Find where the given text appears and provide that cell's center as (x, y) coordinate. 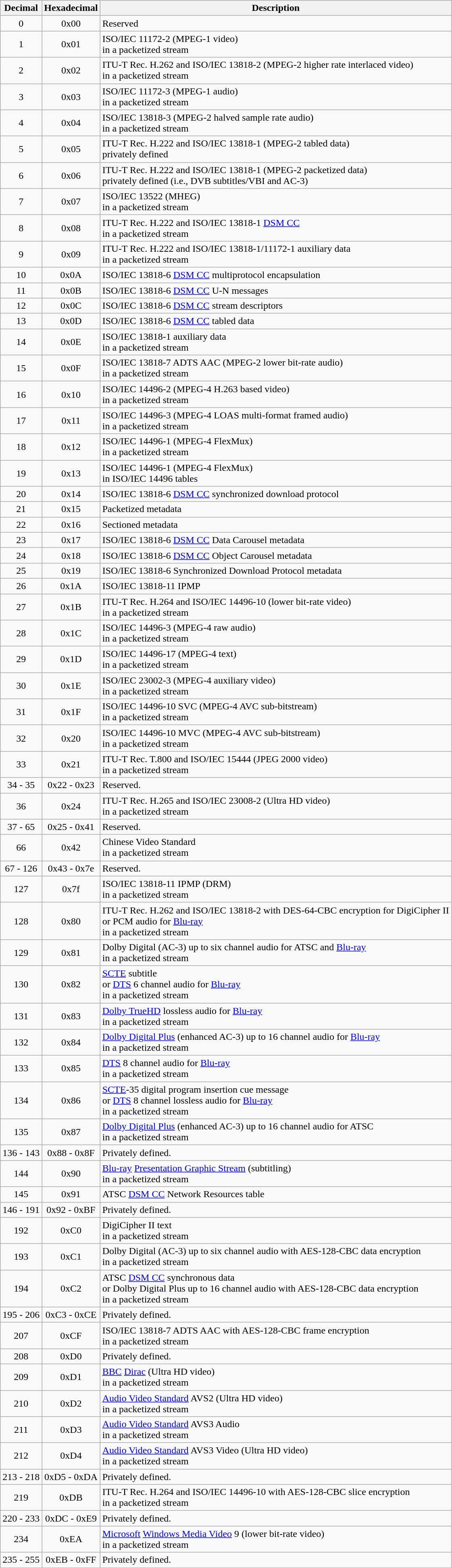
ISO/IEC 13818-6 Synchronized Download Protocol metadata (276, 571)
0x83 (71, 1016)
ISO/IEC 13818-6 DSM CC stream descriptors (276, 306)
18 (21, 447)
Blu-ray Presentation Graphic Stream (subtitling)in a packetized stream (276, 1173)
0x92 - 0xBF (71, 1210)
0x05 (71, 149)
SCTE subtitleor DTS 6 channel audio for Blu-rayin a packetized stream (276, 984)
0x01 (71, 44)
0x06 (71, 175)
0xC0 (71, 1231)
146 - 191 (21, 1210)
144 (21, 1173)
207 (21, 1336)
0x09 (71, 254)
0xD3 (71, 1430)
22 (21, 525)
0x11 (71, 420)
ITU-T Rec. H.265 and ISO/IEC 23008-2 (Ultra HD video)in a packetized stream (276, 806)
ISO/IEC 13522 (MHEG)in a packetized stream (276, 202)
0x86 (71, 1100)
0x19 (71, 571)
132 (21, 1043)
ATSC DSM CC synchronous dataor Dolby Digital Plus up to 16 channel audio with AES-128-CBC data encryptionin a packetized stream (276, 1288)
209 (21, 1377)
ITU-T Rec. H.222 and ISO/IEC 13818-1 (MPEG-2 tabled data)privately defined (276, 149)
27 (21, 607)
20 (21, 494)
234 (21, 1539)
0x1C (71, 633)
21 (21, 509)
0x04 (71, 123)
0x15 (71, 509)
0x21 (71, 764)
ISO/IEC 14496-2 (MPEG-4 H.263 based video)in a packetized stream (276, 395)
130 (21, 984)
0x80 (71, 921)
213 - 218 (21, 1477)
Dolby Digital (AC-3) up to six channel audio for ATSC and Blu-rayin a packetized stream (276, 952)
ISO/IEC 14496-1 (MPEG-4 FlexMux)in ISO/IEC 14496 tables (276, 473)
34 - 35 (21, 785)
0x24 (71, 806)
ISO/IEC 13818-6 DSM CC Object Carousel metadata (276, 555)
145 (21, 1194)
ISO/IEC 13818-3 (MPEG-2 halved sample rate audio)in a packetized stream (276, 123)
ISO/IEC 14496-3 (MPEG-4 LOAS multi-format framed audio)in a packetized stream (276, 420)
Dolby Digital Plus (enhanced AC-3) up to 16 channel audio for ATSCin a packetized stream (276, 1132)
Chinese Video Standardin a packetized stream (276, 847)
0x10 (71, 395)
30 (21, 686)
Dolby Digital Plus (enhanced AC-3) up to 16 channel audio for Blu-rayin a packetized stream (276, 1043)
0x0C (71, 306)
0x1A (71, 586)
193 (21, 1256)
ISO/IEC 13818-11 IPMP (276, 586)
0x12 (71, 447)
ISO/IEC 13818-1 auxiliary datain a packetized stream (276, 342)
0x18 (71, 555)
ITU-T Rec. H.262 and ISO/IEC 13818-2 with DES-64-CBC encryption for DigiCipher IIor PCM audio for Blu-rayin a packetized stream (276, 921)
19 (21, 473)
ISO/IEC 14496-10 SVC (MPEG-4 AVC sub-bitstream)in a packetized stream (276, 712)
Audio Video Standard AVS3 Audioin a packetized stream (276, 1430)
0x43 - 0x7e (71, 868)
Microsoft Windows Media Video 9 (lower bit-rate video)in a packetized stream (276, 1539)
67 - 126 (21, 868)
194 (21, 1288)
131 (21, 1016)
3 (21, 97)
32 (21, 738)
BBC Dirac (Ultra HD video)in a packetized stream (276, 1377)
0x1B (71, 607)
ITU-T Rec. H.264 and ISO/IEC 14496-10 (lower bit-rate video)in a packetized stream (276, 607)
135 (21, 1132)
133 (21, 1068)
136 - 143 (21, 1153)
SCTE-35 digital program insertion cue messageor DTS 8 channel lossless audio for Blu-rayin a packetized stream (276, 1100)
0x7f (71, 889)
17 (21, 420)
ITU-T Rec. H.222 and ISO/IEC 13818-1 (MPEG-2 packetized data)privately defined (i.e., DVB subtitles/VBI and AC-3) (276, 175)
220 - 233 (21, 1518)
0x42 (71, 847)
0 (21, 23)
ISO/IEC 13818-11 IPMP (DRM)in a packetized stream (276, 889)
129 (21, 952)
Audio Video Standard AVS2 (Ultra HD video)in a packetized stream (276, 1403)
ATSC DSM CC Network Resources table (276, 1194)
Reserved (276, 23)
15 (21, 368)
0x0D (71, 321)
36 (21, 806)
208 (21, 1356)
Hexadecimal (71, 8)
0xD2 (71, 1403)
5 (21, 149)
2 (21, 70)
25 (21, 571)
192 (21, 1231)
8 (21, 228)
ISO/IEC 13818-7 ADTS AAC with AES-128-CBC frame encryptionin a packetized stream (276, 1336)
Description (276, 8)
12 (21, 306)
ISO/IEC 14496-3 (MPEG-4 raw audio)in a packetized stream (276, 633)
0xD5 - 0xDA (71, 1477)
0x87 (71, 1132)
0x81 (71, 952)
ITU-T Rec. H.222 and ISO/IEC 13818-1/11172-1 auxiliary datain a packetized stream (276, 254)
DTS 8 channel audio for Blu-rayin a packetized stream (276, 1068)
ISO/IEC 13818-7 ADTS AAC (MPEG-2 lower bit-rate audio)in a packetized stream (276, 368)
0xC2 (71, 1288)
195 - 206 (21, 1315)
0xD4 (71, 1456)
0x0F (71, 368)
ISO/IEC 13818-6 DSM CC multiprotocol encapsulation (276, 275)
212 (21, 1456)
ISO/IEC 14496-10 MVC (MPEG-4 AVC sub-bitstream)in a packetized stream (276, 738)
29 (21, 659)
0x90 (71, 1173)
0xDC - 0xE9 (71, 1518)
ISO/IEC 13818-6 DSM CC U-N messages (276, 290)
66 (21, 847)
0x20 (71, 738)
31 (21, 712)
26 (21, 586)
Packetized metadata (276, 509)
0x14 (71, 494)
0x0B (71, 290)
28 (21, 633)
DigiCipher II textin a packetized stream (276, 1231)
0x85 (71, 1068)
0xCF (71, 1336)
134 (21, 1100)
23 (21, 540)
Dolby Digital (AC-3) up to six channel audio with AES-128-CBC data encryptionin a packetized stream (276, 1256)
0x08 (71, 228)
0x1E (71, 686)
10 (21, 275)
210 (21, 1403)
0x84 (71, 1043)
ISO/IEC 23002-3 (MPEG-4 auxiliary video)in a packetized stream (276, 686)
0x91 (71, 1194)
0x13 (71, 473)
37 - 65 (21, 827)
11 (21, 290)
0x0A (71, 275)
ISO/IEC 13818-6 DSM CC synchronized download protocol (276, 494)
4 (21, 123)
24 (21, 555)
219 (21, 1498)
0x1D (71, 659)
0x82 (71, 984)
0x00 (71, 23)
0xD1 (71, 1377)
6 (21, 175)
1 (21, 44)
33 (21, 764)
ISO/IEC 14496-17 (MPEG-4 text)in a packetized stream (276, 659)
Sectioned metadata (276, 525)
0x88 - 0x8F (71, 1153)
ISO/IEC 11172-3 (MPEG-1 audio)in a packetized stream (276, 97)
235 - 255 (21, 1560)
14 (21, 342)
0xDB (71, 1498)
9 (21, 254)
0xEA (71, 1539)
ISO/IEC 14496-1 (MPEG-4 FlexMux)in a packetized stream (276, 447)
0xC1 (71, 1256)
7 (21, 202)
0xEB - 0xFF (71, 1560)
ITU-T Rec. T.800 and ISO/IEC 15444 (JPEG 2000 video)in a packetized stream (276, 764)
0xC3 - 0xCE (71, 1315)
0x1F (71, 712)
16 (21, 395)
ISO/IEC 13818-6 DSM CC Data Carousel metadata (276, 540)
ITU-T Rec. H.264 and ISO/IEC 14496-10 with AES-128-CBC slice encryptionin a packetized stream (276, 1498)
0xD0 (71, 1356)
0x02 (71, 70)
13 (21, 321)
Audio Video Standard AVS3 Video (Ultra HD video)in a packetized stream (276, 1456)
ISO/IEC 11172-2 (MPEG-1 video)in a packetized stream (276, 44)
0x25 - 0x41 (71, 827)
0x03 (71, 97)
0x22 - 0x23 (71, 785)
ITU-T Rec. H.262 and ISO/IEC 13818-2 (MPEG-2 higher rate interlaced video)in a packetized stream (276, 70)
0x16 (71, 525)
0x17 (71, 540)
0x0E (71, 342)
0x07 (71, 202)
Dolby TrueHD lossless audio for Blu-rayin a packetized stream (276, 1016)
Decimal (21, 8)
211 (21, 1430)
ITU-T Rec. H.222 and ISO/IEC 13818-1 DSM CCin a packetized stream (276, 228)
128 (21, 921)
ISO/IEC 13818-6 DSM CC tabled data (276, 321)
127 (21, 889)
